From the cell containing the given text, extract its center point as (X, Y) coordinate. 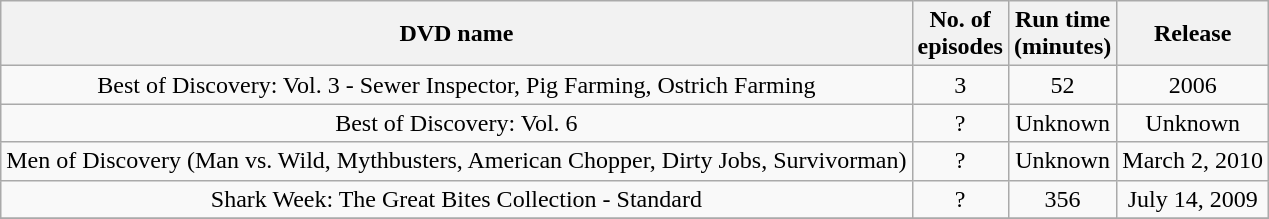
Men of Discovery (Man vs. Wild, Mythbusters, American Chopper, Dirty Jobs, Survivorman) (456, 161)
No. ofepisodes (960, 34)
2006 (1193, 85)
3 (960, 85)
Run time(minutes) (1062, 34)
Release (1193, 34)
March 2, 2010 (1193, 161)
356 (1062, 199)
52 (1062, 85)
July 14, 2009 (1193, 199)
Shark Week: The Great Bites Collection - Standard (456, 199)
DVD name (456, 34)
Best of Discovery: Vol. 6 (456, 123)
Best of Discovery: Vol. 3 - Sewer Inspector, Pig Farming, Ostrich Farming (456, 85)
